Determine the [x, y] coordinate at the center of the cell enclosing the given text.  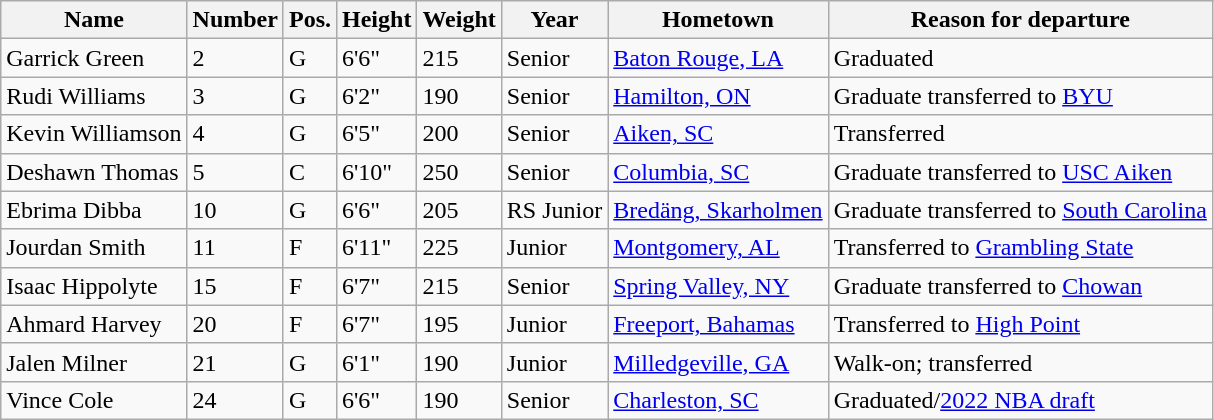
Graduate transferred to USC Aiken [1020, 172]
6'10" [377, 172]
Jalen Milner [94, 362]
6'1" [377, 362]
Graduate transferred to BYU [1020, 96]
195 [459, 324]
Graduated [1020, 58]
250 [459, 172]
Kevin Williamson [94, 134]
200 [459, 134]
Number [235, 20]
Deshawn Thomas [94, 172]
Transferred to High Point [1020, 324]
Hamilton, ON [718, 96]
Montgomery, AL [718, 248]
205 [459, 210]
6'2" [377, 96]
Walk-on; transferred [1020, 362]
Milledgeville, GA [718, 362]
Jourdan Smith [94, 248]
5 [235, 172]
Isaac Hippolyte [94, 286]
Graduate transferred to South Carolina [1020, 210]
Transferred [1020, 134]
Graduate transferred to Chowan [1020, 286]
Baton Rouge, LA [718, 58]
Graduated/2022 NBA draft [1020, 400]
Aiken, SC [718, 134]
Columbia, SC [718, 172]
Reason for departure [1020, 20]
C [310, 172]
11 [235, 248]
Ebrima Dibba [94, 210]
Pos. [310, 20]
Freeport, Bahamas [718, 324]
Vince Cole [94, 400]
15 [235, 286]
Year [554, 20]
10 [235, 210]
Weight [459, 20]
Height [377, 20]
21 [235, 362]
Bredäng, Skarholmen [718, 210]
2 [235, 58]
Ahmard Harvey [94, 324]
Hometown [718, 20]
Garrick Green [94, 58]
6'11" [377, 248]
4 [235, 134]
RS Junior [554, 210]
3 [235, 96]
Spring Valley, NY [718, 286]
6'5" [377, 134]
Name [94, 20]
Charleston, SC [718, 400]
Transferred to Grambling State [1020, 248]
24 [235, 400]
225 [459, 248]
20 [235, 324]
Rudi Williams [94, 96]
